Identify which cell holds the provided text, then report its [X, Y] central coordinate. 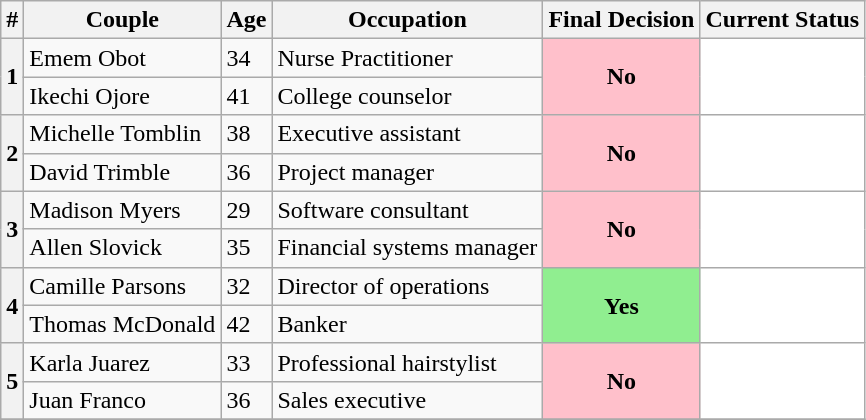
Camille Parsons [122, 286]
Sales executive [408, 400]
Juan Franco [122, 400]
42 [246, 324]
Emem Obot [122, 58]
# [12, 20]
29 [246, 210]
Allen Slovick [122, 248]
Age [246, 20]
Director of operations [408, 286]
5 [12, 381]
Michelle Tomblin [122, 134]
38 [246, 134]
33 [246, 362]
Software consultant [408, 210]
Thomas McDonald [122, 324]
Nurse Practitioner [408, 58]
3 [12, 229]
Executive assistant [408, 134]
David Trimble [122, 172]
Professional hairstylist [408, 362]
Yes [622, 305]
41 [246, 96]
Couple [122, 20]
Project manager [408, 172]
Final Decision [622, 20]
College counselor [408, 96]
Madison Myers [122, 210]
35 [246, 248]
1 [12, 77]
34 [246, 58]
32 [246, 286]
Occupation [408, 20]
Current Status [782, 20]
Financial systems manager [408, 248]
Ikechi Ojore [122, 96]
2 [12, 153]
Karla Juarez [122, 362]
Banker [408, 324]
4 [12, 305]
